Extract the (x, y) coordinate from the center of the cell holding the provided text.  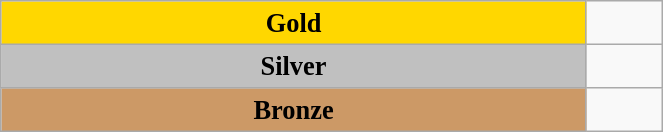
Silver (294, 66)
Gold (294, 22)
Bronze (294, 109)
